Pinpoint the cell where the given text exists, returning its (X, Y) midpoint coordinate. 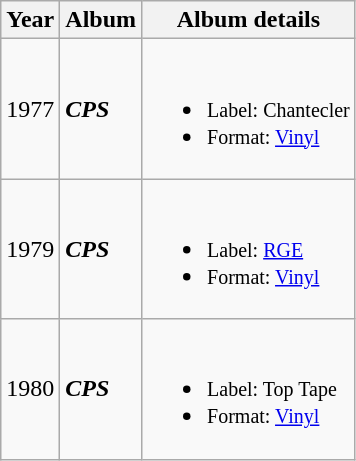
Label: RGEFormat: Vinyl (249, 249)
1979 (30, 249)
Album (101, 20)
1977 (30, 109)
Album details (249, 20)
Label: Top TapeFormat: Vinyl (249, 389)
Label: ChanteclerFormat: Vinyl (249, 109)
Year (30, 20)
1980 (30, 389)
